Locate the cell with the specified text and output its (X, Y) center coordinate. 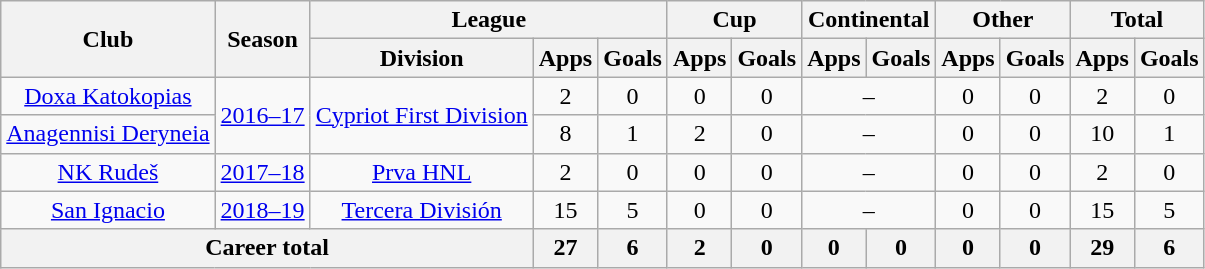
Prva HNL (422, 172)
Cup (734, 20)
Tercera División (422, 210)
NK Rudeš (108, 172)
Division (422, 58)
San Ignacio (108, 210)
Season (262, 39)
Career total (267, 248)
29 (1102, 248)
2016–17 (262, 115)
Club (108, 39)
10 (1102, 134)
Cypriot First Division (422, 115)
Total (1137, 20)
Continental (869, 20)
8 (565, 134)
Doxa Katokopias (108, 96)
Anagennisi Deryneia (108, 134)
27 (565, 248)
2018–19 (262, 210)
2017–18 (262, 172)
Other (1003, 20)
League (488, 20)
